Return the [X, Y] coordinate for the center point of the cell that contains the specified text.  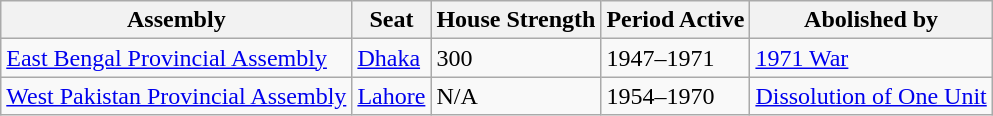
Abolished by [871, 20]
House Strength [516, 20]
Dhaka [392, 58]
Lahore [392, 96]
N/A [516, 96]
300 [516, 58]
Dissolution of One Unit [871, 96]
West Pakistan Provincial Assembly [176, 96]
East Bengal Provincial Assembly [176, 58]
1954–1970 [676, 96]
Seat [392, 20]
Period Active [676, 20]
Assembly [176, 20]
1971 War [871, 58]
1947–1971 [676, 58]
